Determine the (x, y) coordinate at the center of the cell enclosing the given text.  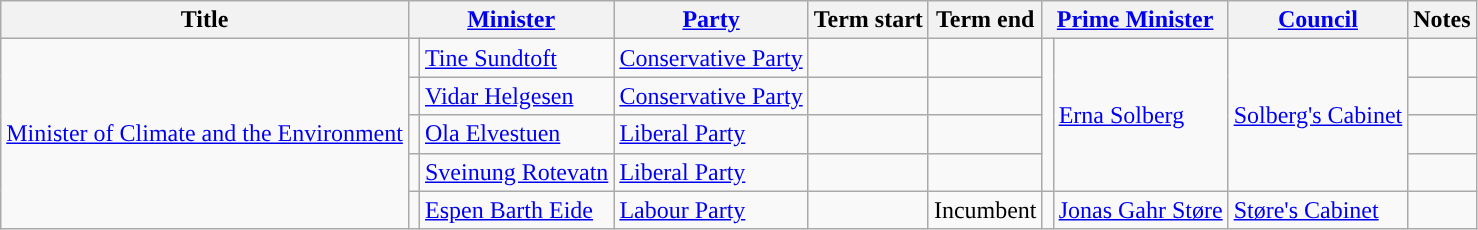
Council (1318, 20)
Vidar Helgesen (516, 96)
Prime Minister (1135, 20)
Solberg's Cabinet (1318, 115)
Espen Barth Eide (516, 210)
Party (711, 20)
Sveinung Rotevatn (516, 172)
Minister of Climate and the Environment (205, 134)
Term start (868, 20)
Term end (985, 20)
Notes (1442, 20)
Tine Sundtoft (516, 58)
Minister (510, 20)
Ola Elvestuen (516, 134)
Støre's Cabinet (1318, 210)
Title (205, 20)
Erna Solberg (1140, 115)
Jonas Gahr Støre (1140, 210)
Labour Party (711, 210)
Incumbent (985, 210)
